Scan for the cell matching the given text and deliver its (X, Y) coordinate at center. 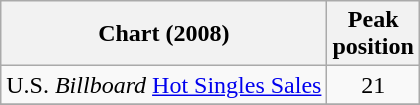
21 (373, 85)
Peakposition (373, 34)
U.S. Billboard Hot Singles Sales (164, 85)
Chart (2008) (164, 34)
